Locate the cell with the specified text and output its (x, y) center coordinate. 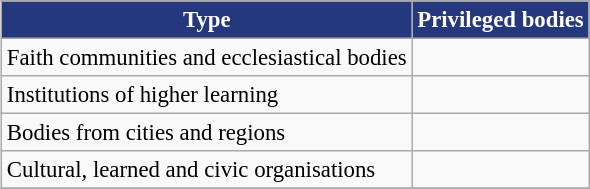
Faith communities and ecclesiastical bodies (207, 58)
Privileged bodies (500, 20)
Bodies from cities and regions (207, 133)
Type (207, 20)
Cultural, learned and civic organisations (207, 170)
Institutions of higher learning (207, 95)
